Scan for the cell matching the given text and deliver its (x, y) coordinate at center. 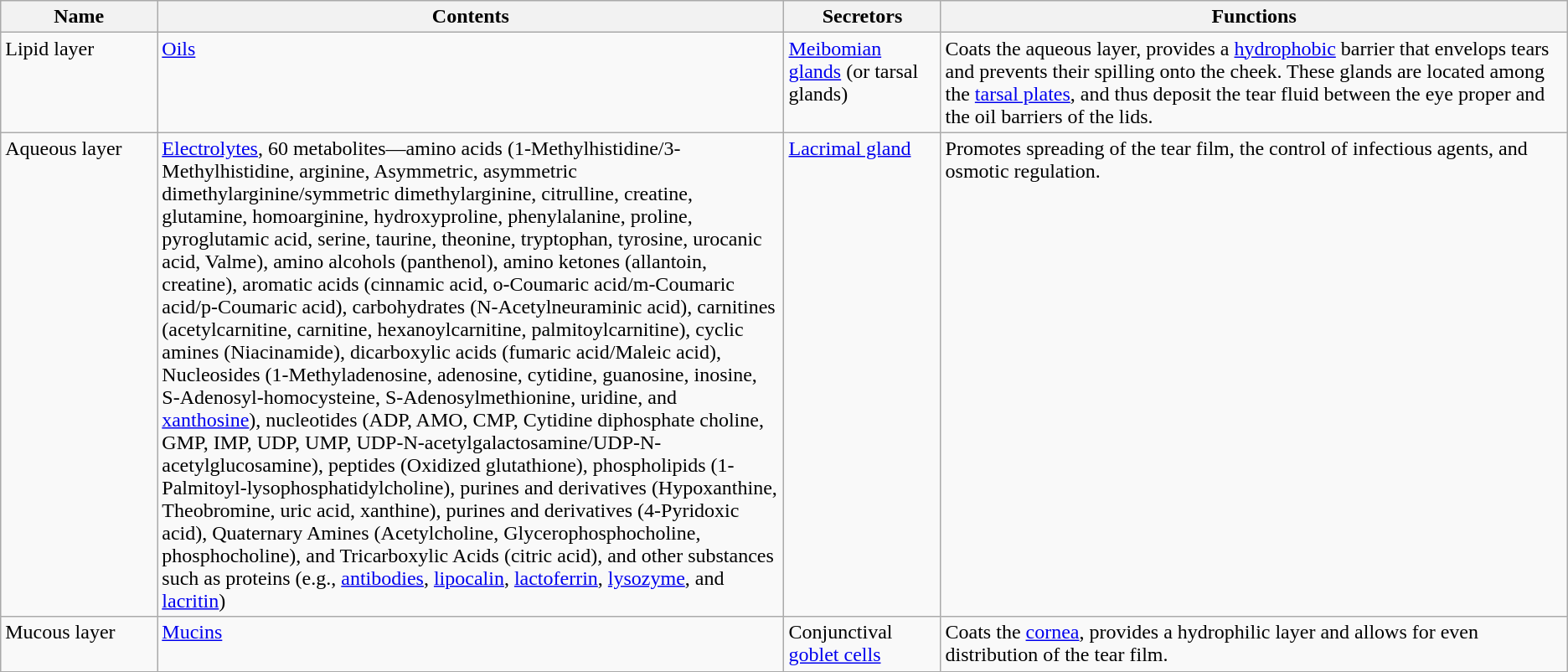
Functions (1254, 17)
Lipid layer (79, 82)
Promotes spreading of the tear film, the control of infectious agents, and osmotic regulation. (1254, 375)
Lacrimal gland (863, 375)
Mucous layer (79, 644)
Coats the cornea, provides a hydrophilic layer and allows for even distribution of the tear film. (1254, 644)
Name (79, 17)
Mucins (471, 644)
Conjunctival goblet cells (863, 644)
Secretors (863, 17)
Contents (471, 17)
Aqueous layer (79, 375)
Oils (471, 82)
Meibomian glands (or tarsal glands) (863, 82)
